Pinpoint the cell where the given text exists, returning its (X, Y) midpoint coordinate. 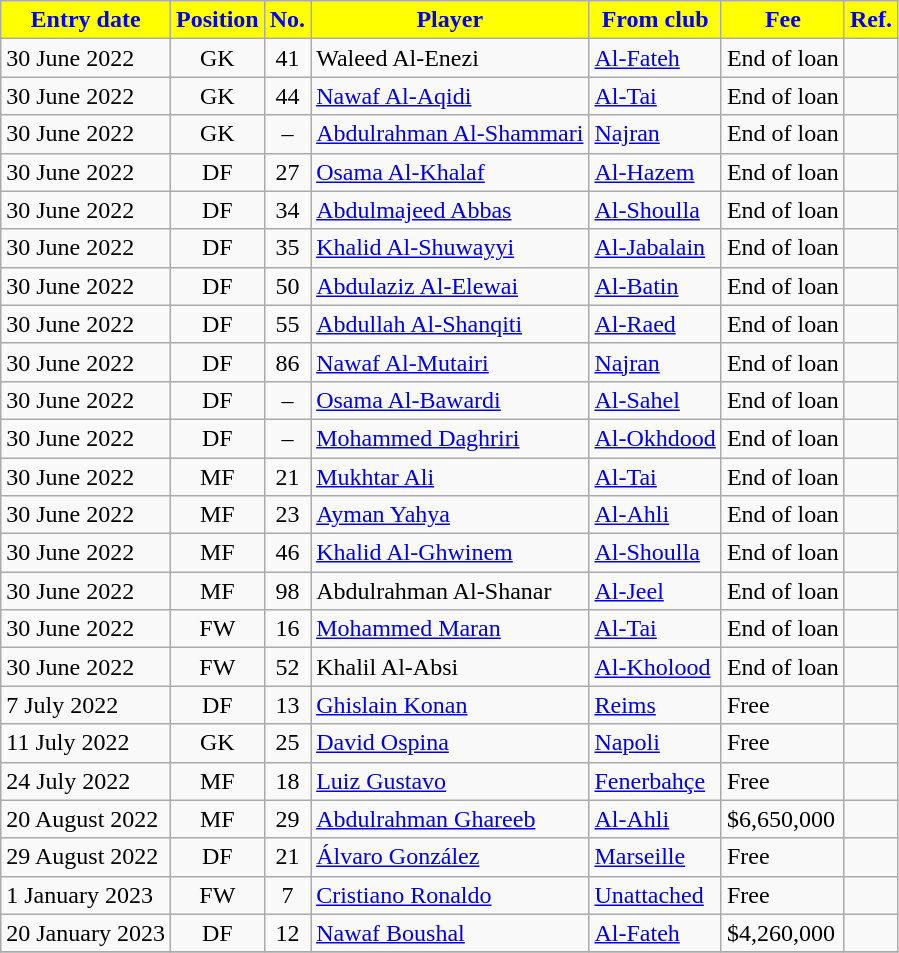
Abdulaziz Al-Elewai (450, 286)
Ref. (870, 20)
Al-Batin (655, 286)
Luiz Gustavo (450, 781)
Khalil Al-Absi (450, 667)
$4,260,000 (782, 933)
Osama Al-Bawardi (450, 400)
44 (287, 96)
20 January 2023 (86, 933)
Waleed Al-Enezi (450, 58)
Mohammed Maran (450, 629)
55 (287, 324)
16 (287, 629)
Khalid Al-Ghwinem (450, 553)
Abdulrahman Ghareeb (450, 819)
Al-Raed (655, 324)
Fenerbahçe (655, 781)
27 (287, 172)
Ayman Yahya (450, 515)
98 (287, 591)
1 January 2023 (86, 895)
Mukhtar Ali (450, 477)
No. (287, 20)
13 (287, 705)
Player (450, 20)
46 (287, 553)
29 August 2022 (86, 857)
Álvaro González (450, 857)
7 July 2022 (86, 705)
34 (287, 210)
Al-Kholood (655, 667)
20 August 2022 (86, 819)
David Ospina (450, 743)
Cristiano Ronaldo (450, 895)
7 (287, 895)
Reims (655, 705)
Entry date (86, 20)
Nawaf Al-Mutairi (450, 362)
11 July 2022 (86, 743)
Osama Al-Khalaf (450, 172)
Al-Hazem (655, 172)
Al-Jabalain (655, 248)
Al-Jeel (655, 591)
25 (287, 743)
18 (287, 781)
Ghislain Konan (450, 705)
Marseille (655, 857)
35 (287, 248)
Al-Sahel (655, 400)
52 (287, 667)
$6,650,000 (782, 819)
29 (287, 819)
Mohammed Daghriri (450, 438)
Al-Okhdood (655, 438)
Nawaf Boushal (450, 933)
Abdullah Al-Shanqiti (450, 324)
Khalid Al-Shuwayyi (450, 248)
From club (655, 20)
Unattached (655, 895)
Position (217, 20)
Nawaf Al-Aqidi (450, 96)
12 (287, 933)
Fee (782, 20)
Abdulmajeed Abbas (450, 210)
86 (287, 362)
23 (287, 515)
50 (287, 286)
Napoli (655, 743)
24 July 2022 (86, 781)
Abdulrahman Al-Shanar (450, 591)
41 (287, 58)
Abdulrahman Al-Shammari (450, 134)
